Extract the (x, y) coordinate from the center of the cell holding the provided text.  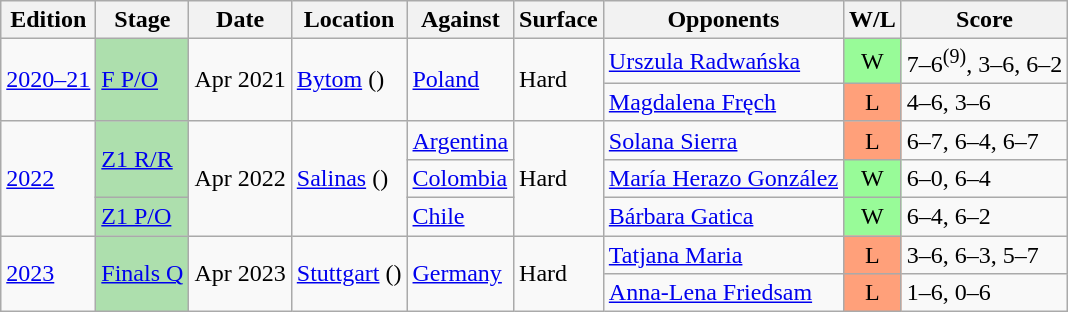
Opponents (723, 20)
Chile (460, 217)
Z1 P/O (142, 217)
Magdalena Fręch (723, 102)
Finals Q (142, 274)
2023 (48, 274)
6–0, 6–4 (984, 178)
Bárbara Gatica (723, 217)
Apr 2023 (240, 274)
1–6, 0–6 (984, 293)
4–6, 3–6 (984, 102)
Stage (142, 20)
Anna-Lena Friedsam (723, 293)
2020–21 (48, 80)
Salinas () (349, 178)
Against (460, 20)
Colombia (460, 178)
F P/O (142, 80)
Date (240, 20)
2022 (48, 178)
Argentina (460, 140)
Edition (48, 20)
Urszula Radwańska (723, 62)
Apr 2022 (240, 178)
Apr 2021 (240, 80)
Surface (559, 20)
Bytom () (349, 80)
Solana Sierra (723, 140)
3–6, 6–3, 5–7 (984, 255)
María Herazo González (723, 178)
6–4, 6–2 (984, 217)
Z1 R/R (142, 159)
7–6(9), 3–6, 6–2 (984, 62)
Score (984, 20)
Stuttgart () (349, 274)
6–7, 6–4, 6–7 (984, 140)
Poland (460, 80)
W/L (873, 20)
Germany (460, 274)
Location (349, 20)
Tatjana Maria (723, 255)
